Return [x, y] of the center of cell containing provided text 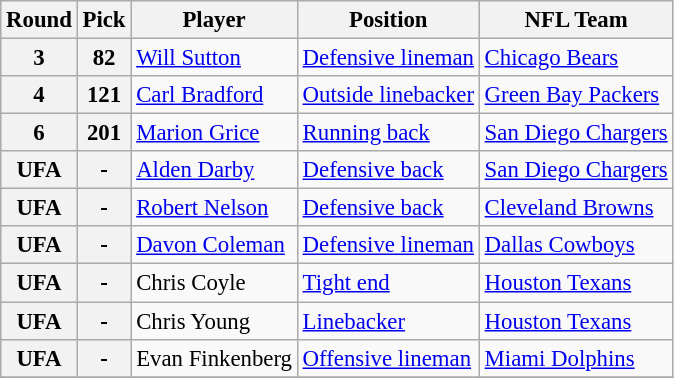
Pick [104, 20]
Will Sutton [214, 58]
Carl Bradford [214, 95]
6 [39, 133]
82 [104, 58]
Position [388, 20]
Robert Nelson [214, 208]
201 [104, 133]
NFL Team [576, 20]
Marion Grice [214, 133]
Running back [388, 133]
Cleveland Browns [576, 208]
Evan Finkenberg [214, 358]
Round [39, 20]
Dallas Cowboys [576, 245]
Player [214, 20]
Outside linebacker [388, 95]
4 [39, 95]
Chris Young [214, 321]
Green Bay Packers [576, 95]
121 [104, 95]
Miami Dolphins [576, 358]
Chicago Bears [576, 58]
Davon Coleman [214, 245]
Chris Coyle [214, 283]
Tight end [388, 283]
3 [39, 58]
Offensive lineman [388, 358]
Linebacker [388, 321]
Alden Darby [214, 170]
